From the cell containing the given text, extract its center point as (X, Y) coordinate. 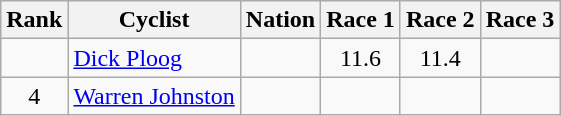
Nation (280, 20)
11.6 (361, 58)
Rank (34, 20)
11.4 (440, 58)
Race 2 (440, 20)
Warren Johnston (154, 96)
Race 1 (361, 20)
Cyclist (154, 20)
Race 3 (520, 20)
Dick Ploog (154, 58)
4 (34, 96)
